Locate the cell with the specified text and output its (x, y) center coordinate. 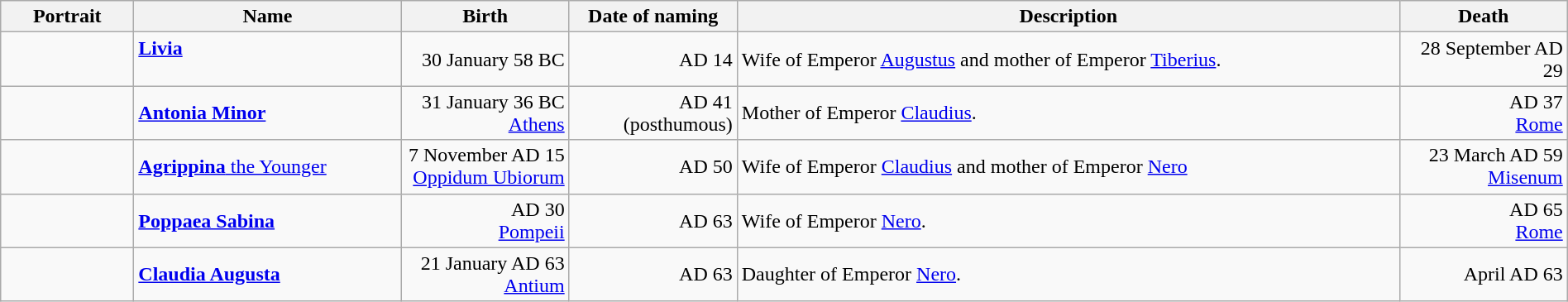
AD 37Rome (1484, 113)
AD 14 (653, 60)
Wife of Emperor Claudius and mother of Emperor Nero (1068, 167)
Poppaea Sabina (268, 220)
AD 65Rome (1484, 220)
30 January 58 BC (485, 60)
Birth (485, 17)
23 March AD 59Misenum (1484, 167)
28 September AD 29 (1484, 60)
Antonia Minor (268, 113)
Wife of Emperor Augustus and mother of Emperor Tiberius. (1068, 60)
AD 41(posthumous) (653, 113)
31 January 36 BCAthens (485, 113)
Agrippina the Younger (268, 167)
April AD 63 (1484, 275)
Daughter of Emperor Nero. (1068, 275)
Death (1484, 17)
7 November AD 15Oppidum Ubiorum (485, 167)
Livia (268, 60)
AD 50 (653, 167)
Name (268, 17)
Date of naming (653, 17)
Portrait (68, 17)
21 January AD 63Antium (485, 275)
Wife of Emperor Nero. (1068, 220)
Mother of Emperor Claudius. (1068, 113)
AD 30Pompeii (485, 220)
Claudia Augusta (268, 275)
Description (1068, 17)
